Find where the given text appears and provide that cell's center as [X, Y] coordinate. 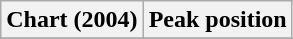
Peak position [218, 20]
Chart (2004) [72, 20]
